Extract the [x, y] coordinate from the center of the cell holding the provided text.  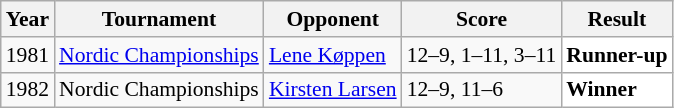
1981 [28, 55]
12–9, 1–11, 3–11 [482, 55]
Winner [616, 90]
Opponent [333, 19]
12–9, 11–6 [482, 90]
Runner-up [616, 55]
Result [616, 19]
1982 [28, 90]
Lene Køppen [333, 55]
Score [482, 19]
Year [28, 19]
Kirsten Larsen [333, 90]
Tournament [159, 19]
